Locate the cell with the specified text and output its (X, Y) center coordinate. 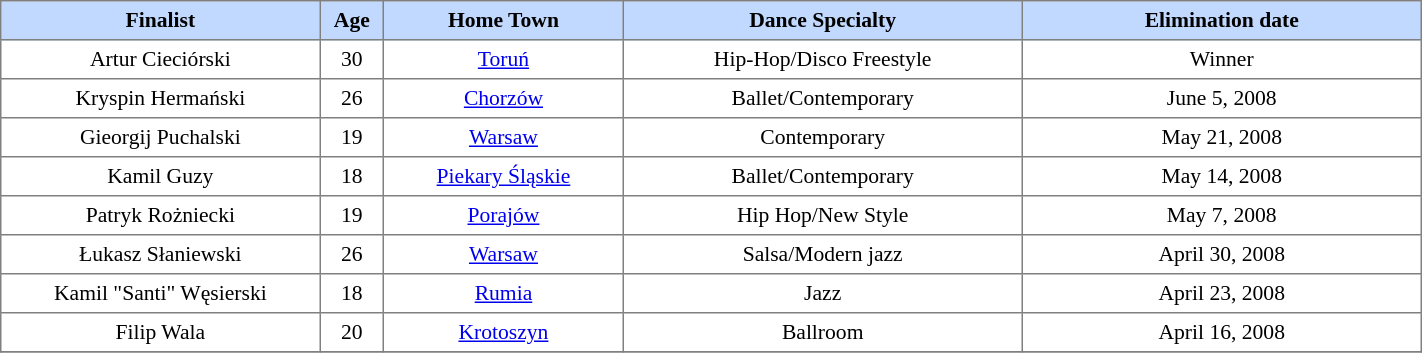
Dance Specialty (822, 20)
Elimination date (1222, 20)
Winner (1222, 60)
20 (352, 332)
Toruń (504, 60)
Hip-Hop/Disco Freestyle (822, 60)
Artur Cieciórski (160, 60)
Kamil Guzy (160, 176)
Filip Wala (160, 332)
May 14, 2008 (1222, 176)
Gieorgij Puchalski (160, 138)
Rumia (504, 294)
Piekary Śląskie (504, 176)
Porajów (504, 216)
April 30, 2008 (1222, 254)
30 (352, 60)
May 21, 2008 (1222, 138)
Ballroom (822, 332)
June 5, 2008 (1222, 98)
Hip Hop/New Style (822, 216)
Home Town (504, 20)
Salsa/Modern jazz (822, 254)
Finalist (160, 20)
Kamil "Santi" Węsierski (160, 294)
Łukasz Słaniewski (160, 254)
April 23, 2008 (1222, 294)
May 7, 2008 (1222, 216)
Contemporary (822, 138)
Patryk Rożniecki (160, 216)
April 16, 2008 (1222, 332)
Jazz (822, 294)
Chorzów (504, 98)
Age (352, 20)
Kryspin Hermański (160, 98)
Krotoszyn (504, 332)
